From the cell containing the given text, extract its center point as [x, y] coordinate. 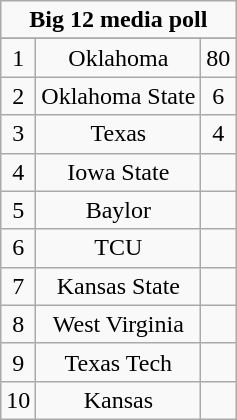
8 [18, 324]
Iowa State [118, 172]
Big 12 media poll [118, 20]
3 [18, 134]
Kansas State [118, 286]
Texas [118, 134]
Kansas [118, 400]
Texas Tech [118, 362]
1 [18, 58]
Baylor [118, 210]
9 [18, 362]
Oklahoma State [118, 96]
80 [218, 58]
TCU [118, 248]
West Virginia [118, 324]
7 [18, 286]
Oklahoma [118, 58]
10 [18, 400]
2 [18, 96]
5 [18, 210]
